Return the (x, y) coordinate for the center point of the cell that contains the specified text.  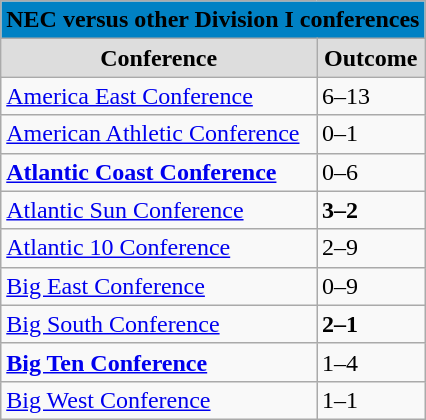
2–1 (371, 324)
Big West Conference (159, 400)
0–9 (371, 286)
American Athletic Conference (159, 134)
Atlantic Sun Conference (159, 210)
2–9 (371, 248)
1–4 (371, 362)
America East Conference (159, 96)
Big East Conference (159, 286)
Outcome (371, 58)
0–1 (371, 134)
Atlantic 10 Conference (159, 248)
Big South Conference (159, 324)
1–1 (371, 400)
NEC versus other Division I conferences (213, 20)
3–2 (371, 210)
Big Ten Conference (159, 362)
0–6 (371, 172)
Atlantic Coast Conference (159, 172)
Conference (159, 58)
6–13 (371, 96)
